Detect which cell encompasses the target text, then output its (x, y) center coordinate. 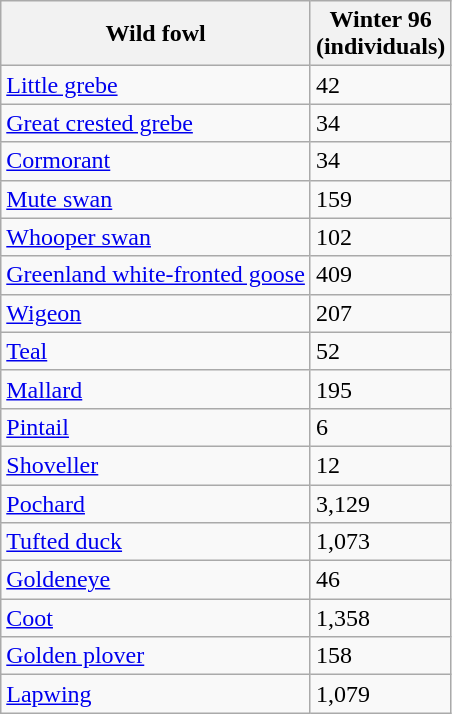
Wigeon (156, 313)
Mallard (156, 389)
52 (380, 351)
Greenland white-fronted goose (156, 275)
Pintail (156, 427)
Wild fowl (156, 34)
Mute swan (156, 199)
1,073 (380, 542)
12 (380, 465)
Shoveller (156, 465)
42 (380, 85)
Cormorant (156, 161)
158 (380, 656)
409 (380, 275)
159 (380, 199)
102 (380, 237)
Goldeneye (156, 580)
Great crested grebe (156, 123)
1,358 (380, 618)
Pochard (156, 503)
Whooper swan (156, 237)
3,129 (380, 503)
207 (380, 313)
Little grebe (156, 85)
Teal (156, 351)
Tufted duck (156, 542)
Lapwing (156, 694)
46 (380, 580)
1,079 (380, 694)
Coot (156, 618)
Winter 96(individuals) (380, 34)
195 (380, 389)
Golden plover (156, 656)
6 (380, 427)
